Detect which cell encompasses the target text, then output its (X, Y) center coordinate. 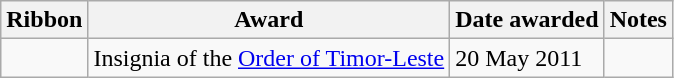
Award (269, 20)
Ribbon (44, 20)
Notes (638, 20)
20 May 2011 (527, 58)
Insignia of the Order of Timor-Leste (269, 58)
Date awarded (527, 20)
